Scan for the cell matching the given text and deliver its [X, Y] coordinate at center. 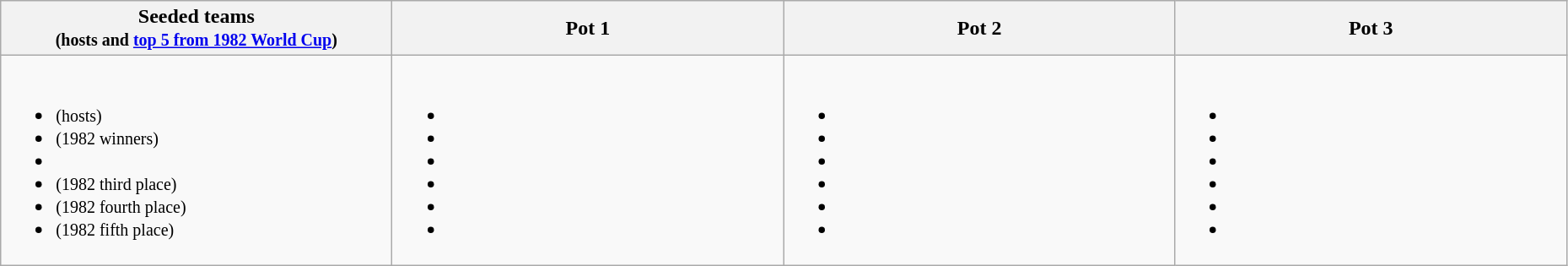
(hosts) (1982 winners) (1982 third place) (1982 fourth place) (1982 fifth place) [197, 160]
Pot 1 [588, 29]
Pot 3 [1371, 29]
Pot 2 [979, 29]
Seeded teams(hosts and top 5 from 1982 World Cup) [197, 29]
